Scan for the cell matching the given text and deliver its [X, Y] coordinate at center. 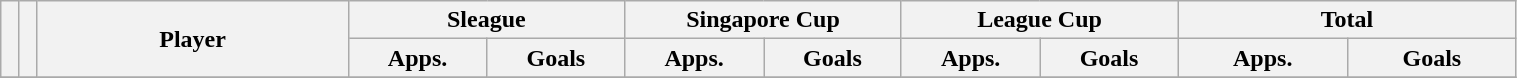
Total [1347, 20]
League Cup [1040, 20]
Player [192, 39]
Singapore Cup [764, 20]
Sleague [486, 20]
